Scan for the cell matching the given text and deliver its [x, y] coordinate at center. 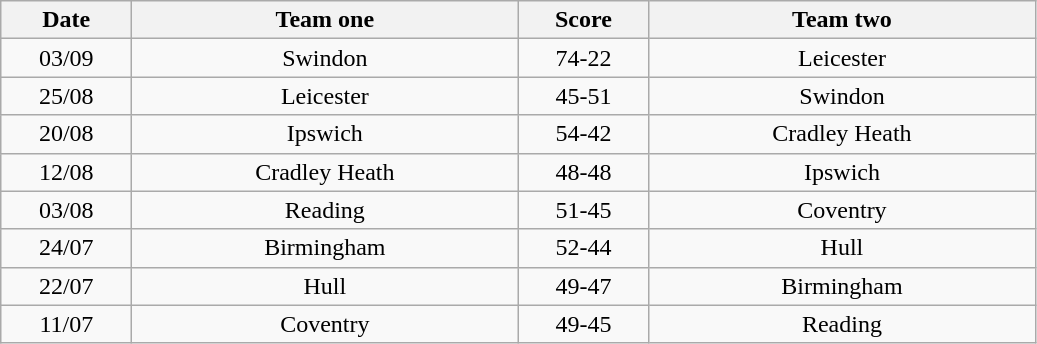
11/07 [66, 324]
22/07 [66, 286]
25/08 [66, 96]
49-45 [584, 324]
03/08 [66, 210]
Date [66, 20]
03/09 [66, 58]
12/08 [66, 172]
52-44 [584, 248]
20/08 [66, 134]
48-48 [584, 172]
24/07 [66, 248]
49-47 [584, 286]
Score [584, 20]
45-51 [584, 96]
Team two [842, 20]
Team one [325, 20]
74-22 [584, 58]
54-42 [584, 134]
51-45 [584, 210]
